Search for the cell housing the specified text and yield its [x, y] center coordinate. 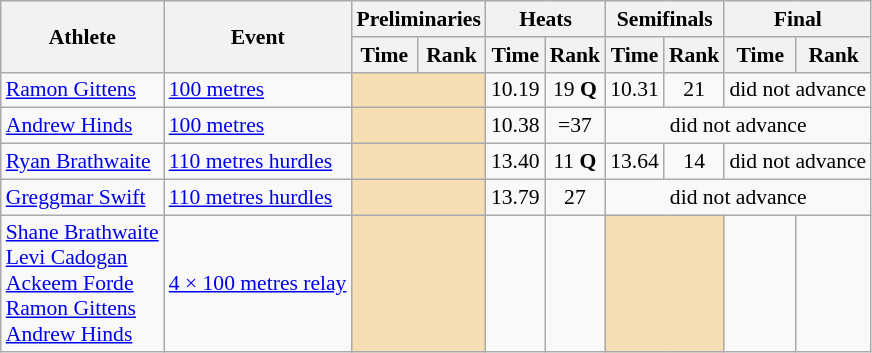
Semifinals [664, 19]
10.19 [516, 90]
Greggmar Swift [82, 197]
14 [694, 162]
Final [798, 19]
13.40 [516, 162]
13.64 [634, 162]
Heats [546, 19]
Preliminaries [418, 19]
Athlete [82, 36]
19 Q [576, 90]
4 × 100 metres relay [258, 284]
Andrew Hinds [82, 126]
=37 [576, 126]
13.79 [516, 197]
Ramon Gittens [82, 90]
27 [576, 197]
Event [258, 36]
11 Q [576, 162]
10.31 [634, 90]
21 [694, 90]
Ryan Brathwaite [82, 162]
10.38 [516, 126]
Shane BrathwaiteLevi CadoganAckeem FordeRamon GittensAndrew Hinds [82, 284]
